Pinpoint the cell where the given text exists, returning its (X, Y) midpoint coordinate. 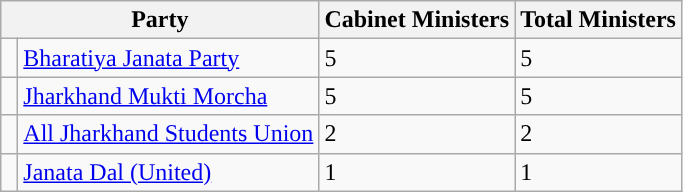
Cabinet Ministers (417, 20)
Jharkhand Mukti Morcha (168, 96)
Janata Dal (United) (168, 172)
All Jharkhand Students Union (168, 134)
Total Ministers (598, 20)
Bharatiya Janata Party (168, 58)
Party (160, 20)
